Pinpoint the cell where the given text exists, returning its [x, y] midpoint coordinate. 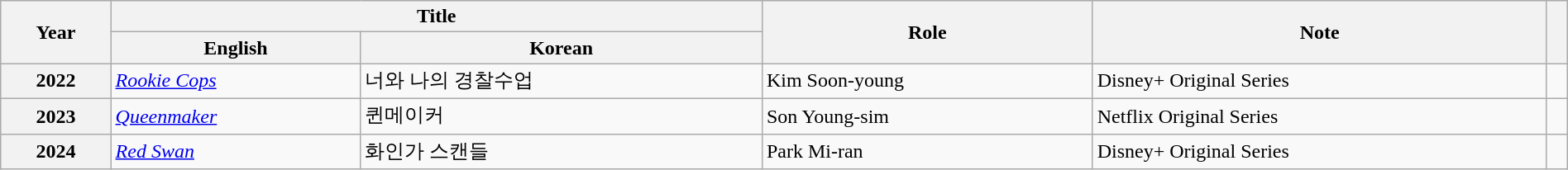
Son Young-sim [927, 116]
2023 [56, 116]
Year [56, 32]
Queenmaker [236, 116]
Red Swan [236, 152]
퀸메이커 [562, 116]
2022 [56, 81]
Role [927, 32]
Note [1320, 32]
Kim Soon-young [927, 81]
English [236, 48]
Title [437, 17]
화인가 스캔들 [562, 152]
Netflix Original Series [1320, 116]
Park Mi-ran [927, 152]
Korean [562, 48]
2024 [56, 152]
너와 나의 경찰수업 [562, 81]
Rookie Cops [236, 81]
